Detect which cell encompasses the target text, then output its [x, y] center coordinate. 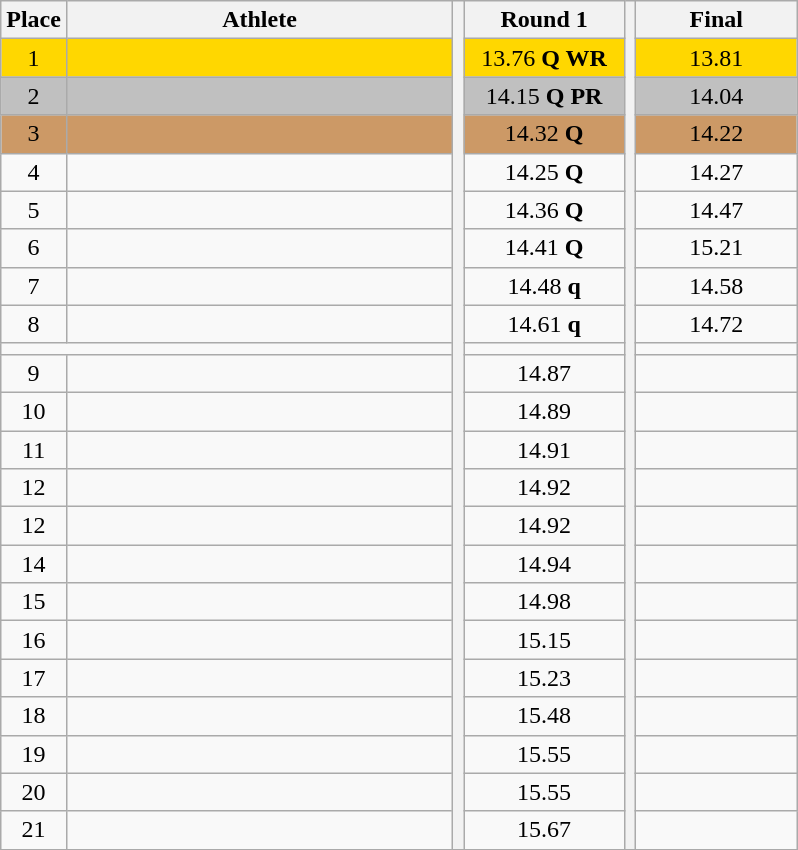
14.98 [544, 602]
14.04 [716, 96]
17 [34, 678]
14.72 [716, 324]
6 [34, 248]
20 [34, 792]
2 [34, 96]
14.22 [716, 134]
15 [34, 602]
14.25 Q [544, 172]
16 [34, 640]
14.47 [716, 210]
18 [34, 716]
Round 1 [544, 20]
14.32 Q [544, 134]
11 [34, 449]
15.15 [544, 640]
14.58 [716, 286]
14.48 q [544, 286]
7 [34, 286]
5 [34, 210]
Athlete [259, 20]
21 [34, 830]
15.23 [544, 678]
14.61 q [544, 324]
15.21 [716, 248]
10 [34, 411]
14.89 [544, 411]
Place [34, 20]
15.48 [544, 716]
8 [34, 324]
14 [34, 564]
3 [34, 134]
15.67 [544, 830]
9 [34, 373]
Final [716, 20]
1 [34, 58]
14.87 [544, 373]
14.94 [544, 564]
14.15 Q PR [544, 96]
4 [34, 172]
14.91 [544, 449]
13.81 [716, 58]
14.41 Q [544, 248]
14.27 [716, 172]
13.76 Q WR [544, 58]
14.36 Q [544, 210]
19 [34, 754]
